Return the (X, Y) coordinate for the center point of the cell that contains the specified text.  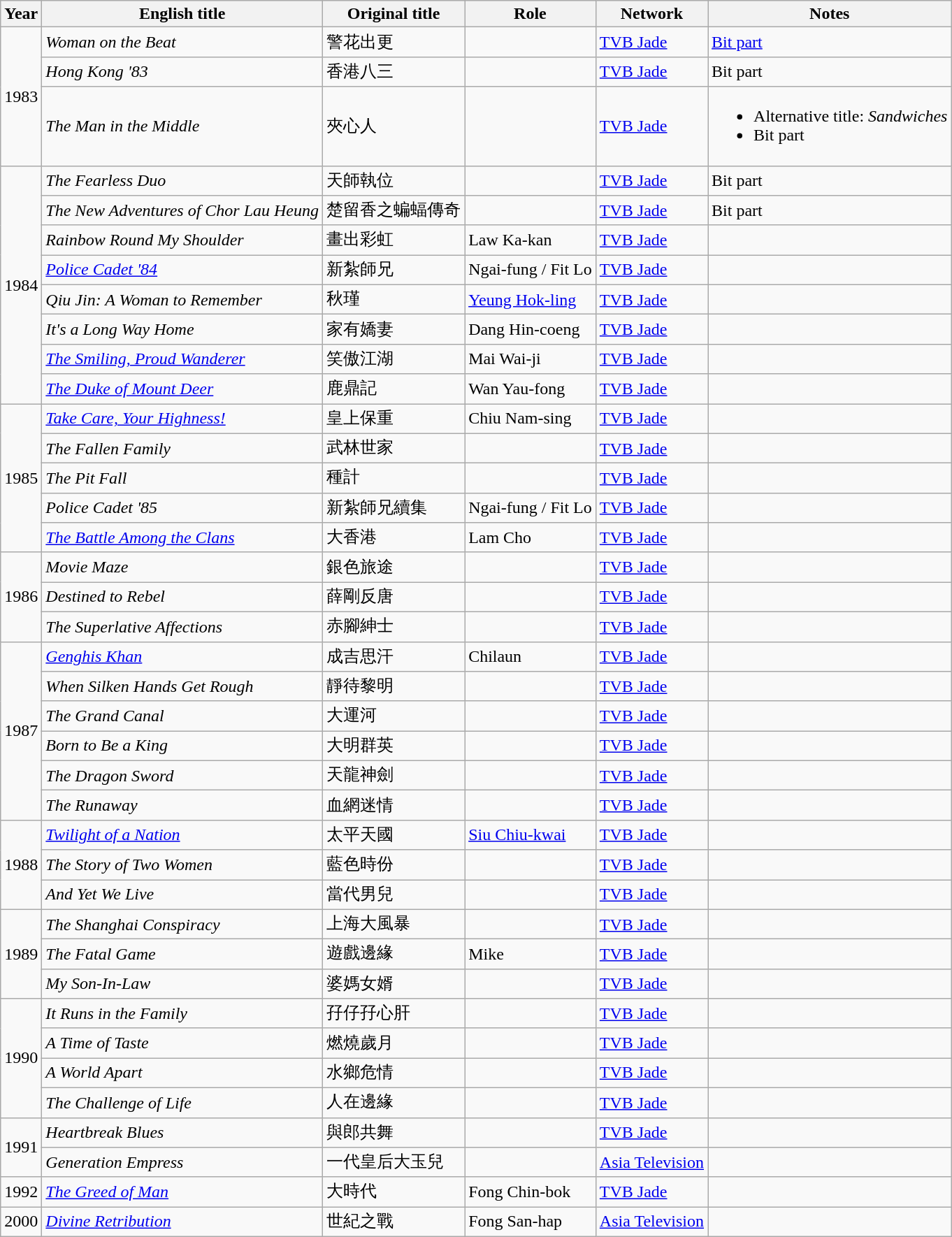
水鄉危情 (394, 1073)
1983 (21, 96)
When Silken Hands Get Rough (182, 686)
銀色旅途 (394, 567)
夾心人 (394, 126)
The Fallen Family (182, 449)
1991 (21, 1148)
The Man in the Middle (182, 126)
Notes (830, 14)
Divine Retribution (182, 1222)
秋瑾 (394, 299)
The Runaway (182, 805)
Police Cadet '84 (182, 270)
Police Cadet '85 (182, 507)
笑傲江湖 (394, 359)
1988 (21, 865)
Genghis Khan (182, 657)
Twilight of a Nation (182, 834)
成吉思汗 (394, 657)
Yeung Hok-ling (531, 299)
A Time of Taste (182, 1043)
Year (21, 14)
赤腳紳士 (394, 626)
天龍神劍 (394, 776)
Original title (394, 14)
人在邊緣 (394, 1103)
Alternative title: Sandwiches Bit part (830, 126)
The Challenge of Life (182, 1103)
1987 (21, 731)
The Superlative Affections (182, 626)
A World Apart (182, 1073)
世紀之戰 (394, 1222)
Destined to Rebel (182, 597)
上海大風暴 (394, 924)
Rainbow Round My Shoulder (182, 240)
1989 (21, 954)
香港八三 (394, 71)
It Runs in the Family (182, 1013)
Network (651, 14)
The Battle Among the Clans (182, 538)
Mai Wai-ji (531, 359)
My Son-In-Law (182, 984)
1990 (21, 1058)
皇上保重 (394, 419)
警花出更 (394, 42)
And Yet We Live (182, 895)
薛剛反唐 (394, 597)
與郎共舞 (394, 1132)
大香港 (394, 538)
The Fatal Game (182, 955)
The Duke of Mount Deer (182, 389)
新紮師兄續集 (394, 507)
The Shanghai Conspiracy (182, 924)
The Dragon Sword (182, 776)
The Greed of Man (182, 1192)
The Fearless Duo (182, 180)
天師執位 (394, 180)
Qiu Jin: A Woman to Remember (182, 299)
English title (182, 14)
Fong Chin-bok (531, 1192)
靜待黎明 (394, 686)
大運河 (394, 716)
The Story of Two Women (182, 865)
Chilaun (531, 657)
新紮師兄 (394, 270)
鹿鼎記 (394, 389)
The Smiling, Proud Wanderer (182, 359)
1984 (21, 284)
Role (531, 14)
Movie Maze (182, 567)
畫出彩虹 (394, 240)
Chiu Nam-sing (531, 419)
家有嬌妻 (394, 330)
1985 (21, 478)
Lam Cho (531, 538)
燃燒歲月 (394, 1043)
The Grand Canal (182, 716)
楚留香之蝙蝠傳奇 (394, 211)
Siu Chiu-kwai (531, 834)
Mike (531, 955)
孖仔孖心肝 (394, 1013)
遊戲邊緣 (394, 955)
Take Care, Your Highness! (182, 419)
Born to Be a King (182, 746)
一代皇后大玉兒 (394, 1163)
Woman on the Beat (182, 42)
Generation Empress (182, 1163)
種計 (394, 478)
1992 (21, 1192)
武林世家 (394, 449)
婆媽女婿 (394, 984)
Hong Kong '83 (182, 71)
大明群英 (394, 746)
Dang Hin-coeng (531, 330)
藍色時份 (394, 865)
當代男兒 (394, 895)
Wan Yau-fong (531, 389)
The New Adventures of Chor Lau Heung (182, 211)
Fong San-hap (531, 1222)
太平天國 (394, 834)
The Pit Fall (182, 478)
大時代 (394, 1192)
1986 (21, 597)
血網迷情 (394, 805)
2000 (21, 1222)
It's a Long Way Home (182, 330)
Law Ka-kan (531, 240)
Heartbreak Blues (182, 1132)
